Provide the (x, y) coordinate of the cell's center where the given text is located.  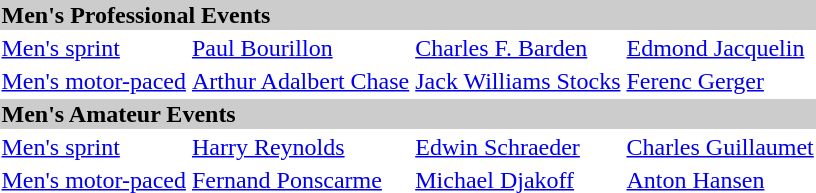
Jack Williams Stocks (518, 81)
Harry Reynolds (300, 147)
Arthur Adalbert Chase (300, 81)
Charles Guillaumet (720, 147)
Paul Bourillon (300, 48)
Men's Professional Events (408, 15)
Edwin Schraeder (518, 147)
Charles F. Barden (518, 48)
Men's Amateur Events (408, 114)
Men's motor-paced (94, 81)
Ferenc Gerger (720, 81)
Edmond Jacquelin (720, 48)
